Return [X, Y] of the center of cell containing provided text 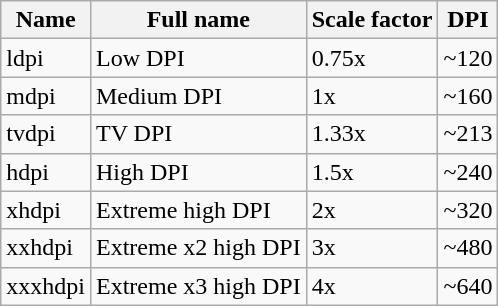
1x [372, 96]
High DPI [198, 172]
hdpi [46, 172]
~480 [468, 248]
TV DPI [198, 134]
Medium DPI [198, 96]
1.33x [372, 134]
3x [372, 248]
Extreme x2 high DPI [198, 248]
mdpi [46, 96]
~240 [468, 172]
4x [372, 286]
Extreme x3 high DPI [198, 286]
Name [46, 20]
1.5x [372, 172]
xhdpi [46, 210]
DPI [468, 20]
Extreme high DPI [198, 210]
ldpi [46, 58]
2x [372, 210]
Full name [198, 20]
~640 [468, 286]
xxhdpi [46, 248]
Scale factor [372, 20]
~160 [468, 96]
tvdpi [46, 134]
xxxhdpi [46, 286]
Low DPI [198, 58]
~320 [468, 210]
~120 [468, 58]
0.75x [372, 58]
~213 [468, 134]
